Scan for the cell matching the given text and deliver its (X, Y) coordinate at center. 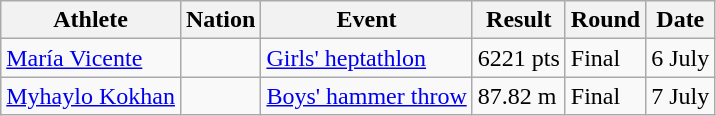
6221 pts (518, 58)
Nation (220, 20)
Athlete (91, 20)
Boys' hammer throw (366, 96)
Result (518, 20)
7 July (680, 96)
Round (605, 20)
6 July (680, 58)
María Vicente (91, 58)
Girls' heptathlon (366, 58)
87.82 m (518, 96)
Myhaylo Kokhan (91, 96)
Event (366, 20)
Date (680, 20)
